Output the [X, Y] coordinate of the center of the cell containing the given text.  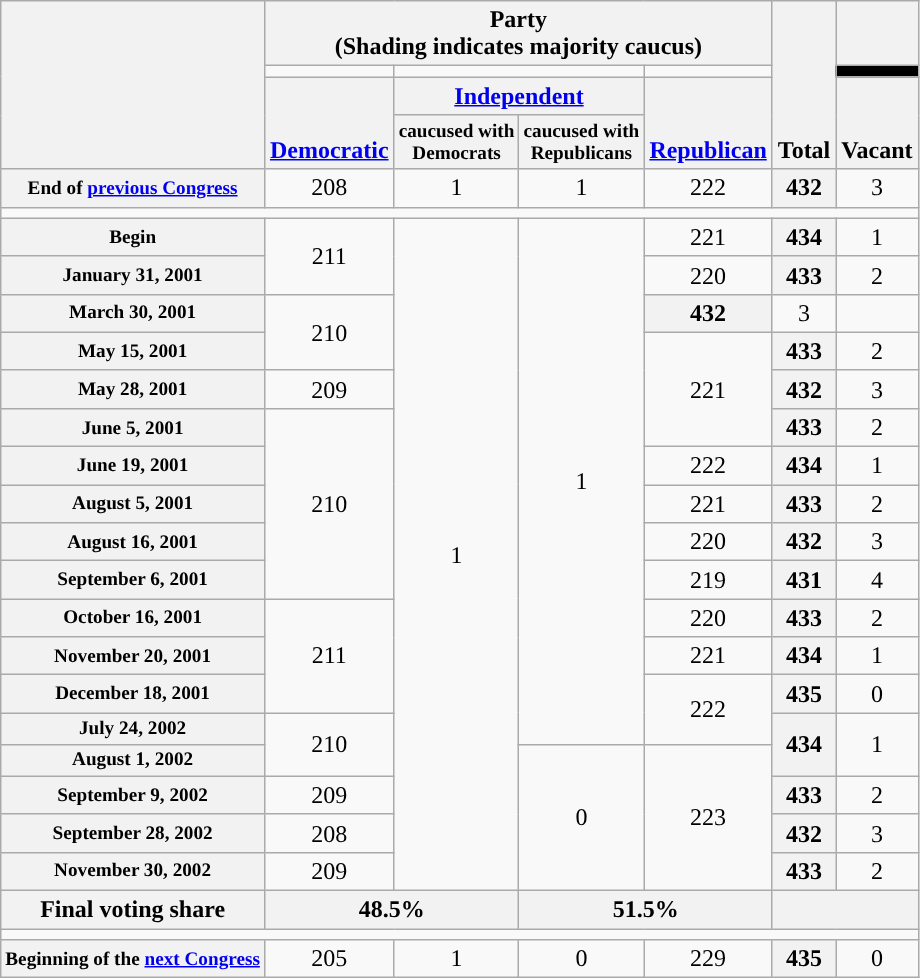
Begin [133, 237]
229 [708, 959]
Total [804, 85]
Party (Shading indicates majority caucus) [518, 34]
431 [804, 580]
March 30, 2001 [133, 313]
caucused withDemocrats [456, 142]
January 31, 2001 [133, 275]
caucused withRepublicans [582, 142]
August 16, 2001 [133, 542]
September 28, 2002 [133, 833]
November 30, 2002 [133, 871]
August 5, 2001 [133, 504]
51.5% [646, 909]
July 24, 2002 [133, 729]
Republican [708, 123]
September 6, 2001 [133, 580]
August 1, 2002 [133, 761]
May 28, 2001 [133, 389]
September 9, 2002 [133, 795]
Final voting share [133, 909]
4 [877, 580]
Democratic [329, 123]
205 [329, 959]
November 20, 2001 [133, 656]
December 18, 2001 [133, 694]
223 [708, 818]
June 19, 2001 [133, 466]
Vacant [877, 123]
Independent [519, 96]
May 15, 2001 [133, 351]
219 [708, 580]
October 16, 2001 [133, 618]
June 5, 2001 [133, 428]
End of previous Congress [133, 188]
48.5% [392, 909]
Beginning of the next Congress [133, 959]
